Output the [X, Y] coordinate of the center of the cell containing the given text.  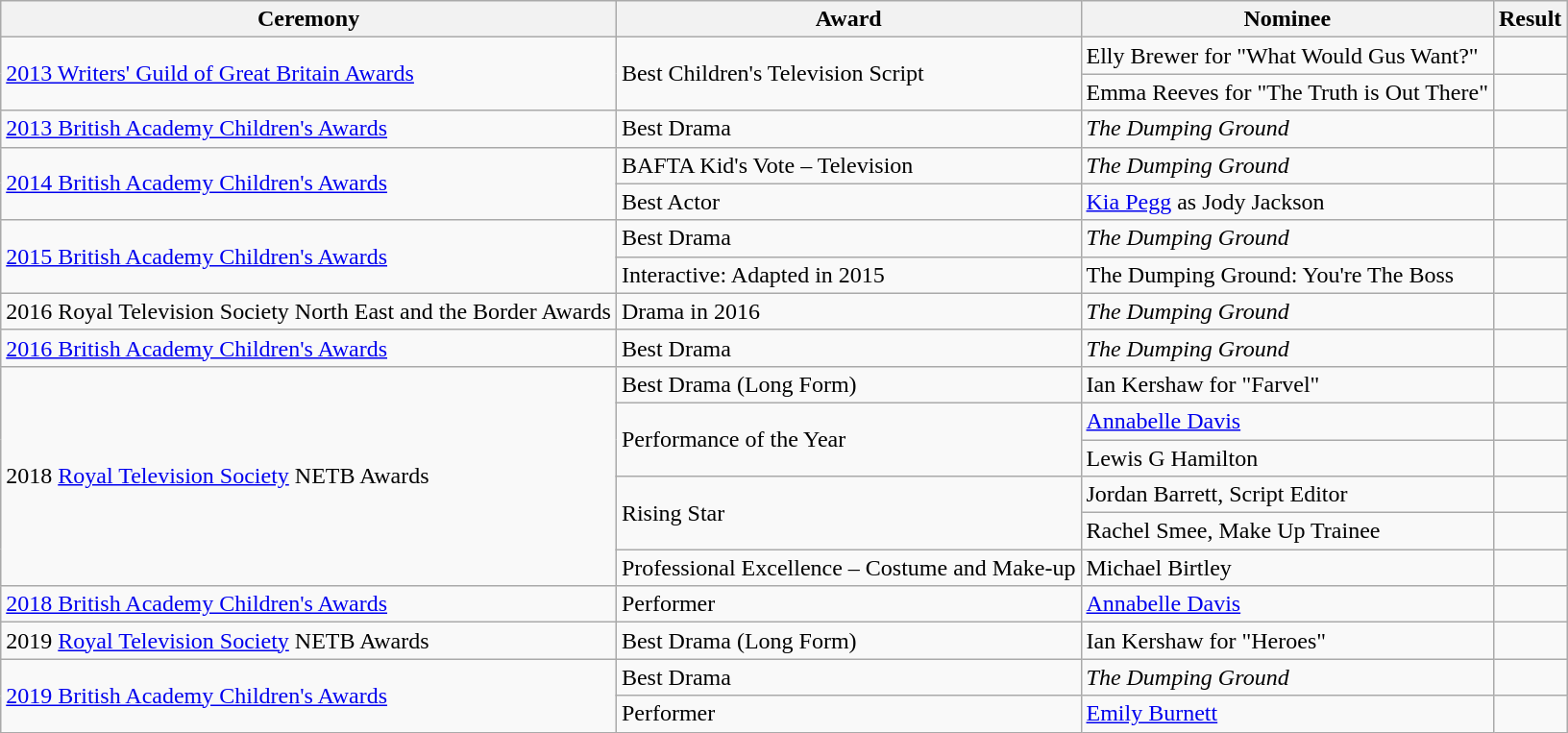
Ceremony [309, 19]
Rachel Smee, Make Up Trainee [1287, 531]
2016 Royal Television Society North East and the Border Awards [309, 311]
Professional Excellence – Costume and Make-up [848, 568]
2014 British Academy Children's Awards [309, 183]
2018 Royal Television Society NETB Awards [309, 476]
Emma Reeves for "The Truth is Out There" [1287, 92]
2016 British Academy Children's Awards [309, 348]
2018 British Academy Children's Awards [309, 604]
Lewis G Hamilton [1287, 458]
2013 British Academy Children's Awards [309, 129]
Jordan Barrett, Script Editor [1287, 495]
2019 Royal Television Society NETB Awards [309, 641]
Performance of the Year [848, 439]
Kia Pegg as Jody Jackson [1287, 202]
Drama in 2016 [848, 311]
Michael Birtley [1287, 568]
Award [848, 19]
Rising Star [848, 513]
Best Actor [848, 202]
Emily Burnett [1287, 714]
2019 British Academy Children's Awards [309, 696]
The Dumping Ground: You're The Boss [1287, 275]
Ian Kershaw for "Farvel" [1287, 384]
Nominee [1287, 19]
Ian Kershaw for "Heroes" [1287, 641]
BAFTA Kid's Vote – Television [848, 165]
Result [1530, 19]
Best Children's Television Script [848, 74]
2013 Writers' Guild of Great Britain Awards [309, 74]
2015 British Academy Children's Awards [309, 257]
Elly Brewer for "What Would Gus Want?" [1287, 56]
Interactive: Adapted in 2015 [848, 275]
